Return (X, Y) of the center of cell containing provided text 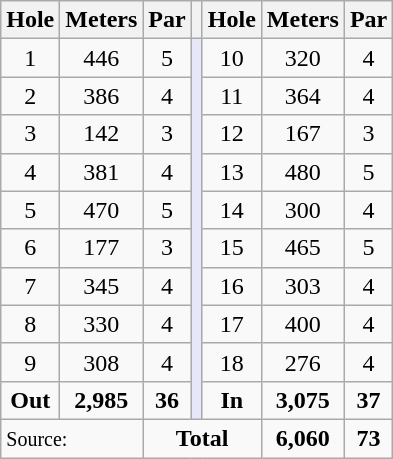
12 (232, 134)
446 (102, 58)
465 (302, 248)
142 (102, 134)
7 (30, 286)
345 (102, 286)
9 (30, 362)
167 (302, 134)
In (232, 400)
73 (368, 438)
15 (232, 248)
330 (102, 324)
17 (232, 324)
308 (102, 362)
8 (30, 324)
386 (102, 96)
10 (232, 58)
Source: (72, 438)
276 (302, 362)
37 (368, 400)
14 (232, 210)
381 (102, 172)
18 (232, 362)
364 (302, 96)
470 (102, 210)
320 (302, 58)
6 (30, 248)
36 (167, 400)
400 (302, 324)
1 (30, 58)
303 (302, 286)
11 (232, 96)
13 (232, 172)
2,985 (102, 400)
Total (202, 438)
177 (102, 248)
300 (302, 210)
6,060 (302, 438)
480 (302, 172)
3,075 (302, 400)
Out (30, 400)
2 (30, 96)
16 (232, 286)
